Return the [X, Y] coordinate for the center point of the cell that contains the specified text.  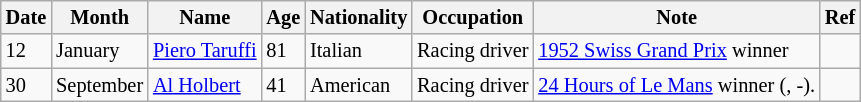
Occupation [472, 17]
41 [283, 85]
1952 Swiss Grand Prix winner [676, 51]
September [100, 85]
Date [26, 17]
24 Hours of Le Mans winner (, -). [676, 85]
Age [283, 17]
Month [100, 17]
January [100, 51]
Piero Taruffi [204, 51]
12 [26, 51]
American [358, 85]
Note [676, 17]
Nationality [358, 17]
Name [204, 17]
81 [283, 51]
30 [26, 85]
Al Holbert [204, 85]
Italian [358, 51]
Ref [840, 17]
